From the cell containing the given text, extract its center point as (X, Y) coordinate. 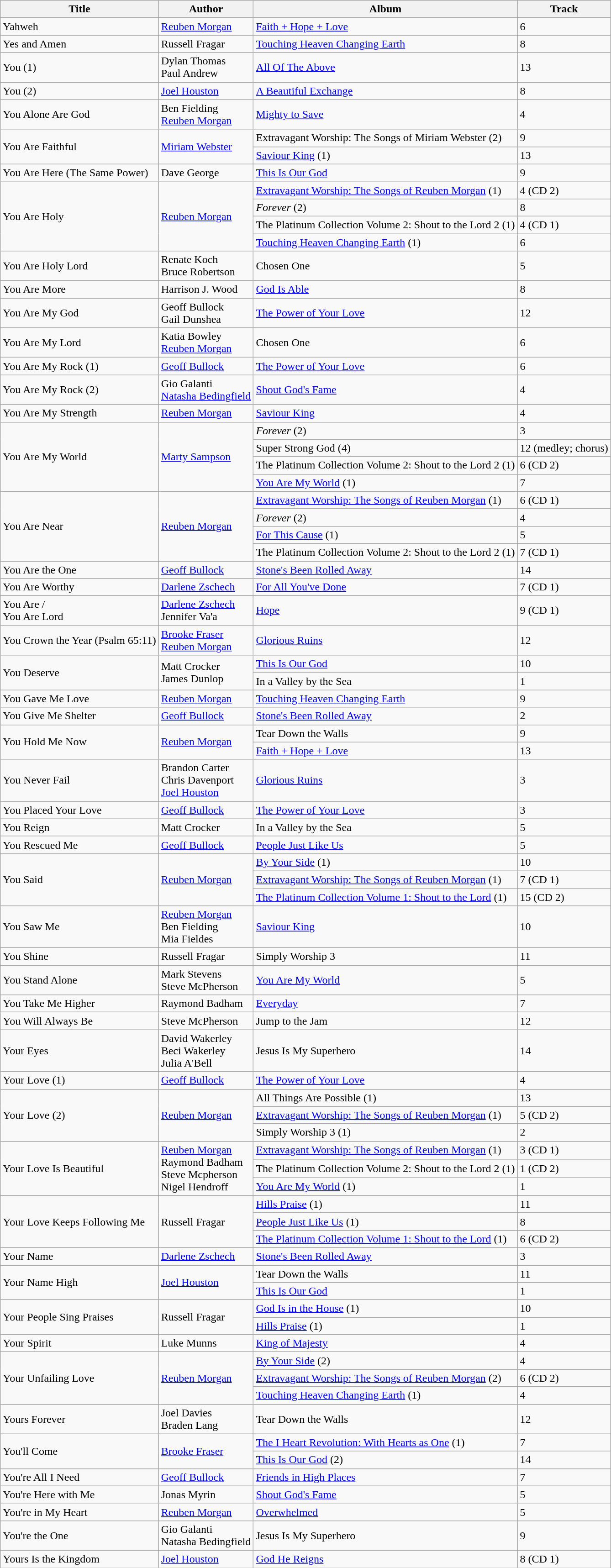
Yours Forever (79, 1419)
Yours Is the Kingdom (79, 1559)
You (2) (79, 91)
Marty Sampson (206, 457)
Brandon Carter Chris Davenport Joel Houston (206, 780)
You Are Worthy (79, 587)
Luke Munns (206, 1343)
You Are Near (79, 526)
Friends in High Places (385, 1477)
People Just Like Us (385, 845)
Your Spirit (79, 1343)
You Are the One (79, 569)
You Hold Me Now (79, 742)
Brooke Fraser (206, 1451)
Dave George (206, 173)
Ben Fielding Reuben Morgan (206, 114)
All Things Are Possible (1) (385, 1098)
God Is in the House (1) (385, 1309)
4 (CD 1) (564, 225)
Matt Crocker (206, 827)
You Reign (79, 827)
You Give Me Shelter (79, 716)
Author (206, 9)
Mighty to Save (385, 114)
You're All I Need (79, 1477)
Super Strong God (4) (385, 448)
Your People Sing Praises (79, 1317)
A Beautiful Exchange (385, 91)
You Are Here (The Same Power) (79, 173)
You're in My Heart (79, 1512)
You Said (79, 879)
You Are Holy Lord (79, 266)
Darlene Zschech Jennifer Va'a (206, 611)
You Are My God (79, 313)
Harrison J. Wood (206, 289)
15 (CD 2) (564, 897)
By Your Side (2) (385, 1361)
Steve McPherson (206, 1021)
Simply Worship 3 (1) (385, 1132)
King of Majesty (385, 1343)
You Saw Me (79, 927)
David Wakerley Beci Wakerley Julia A'Bell (206, 1051)
Raymond Badham (206, 1004)
Jonas Myrin (206, 1494)
You Alone Are God (79, 114)
Your Name (79, 1256)
Yes and Amen (79, 44)
Title (79, 9)
This Is Our God (2) (385, 1460)
You Are More (79, 289)
People Just Like Us (1) (385, 1221)
You Are My Rock (2) (79, 390)
9 (CD 1) (564, 611)
You Take Me Higher (79, 1004)
Album (385, 9)
Everyday (385, 1004)
Your Love (1) (79, 1080)
You Never Fail (79, 780)
Your Name High (79, 1282)
You (1) (79, 68)
You Are / You Are Lord (79, 611)
God He Reigns (385, 1559)
Track (564, 9)
You Stand Alone (79, 980)
12 (medley; chorus) (564, 448)
You Will Always Be (79, 1021)
You're the One (79, 1535)
Katia Bowley Reuben Morgan (206, 342)
You Crown the Year (Psalm 65:11) (79, 640)
Your Eyes (79, 1051)
Overwhelmed (385, 1512)
For This Cause (1) (385, 535)
5 (CD 2) (564, 1115)
Geoff Bullock Gail Dunshea (206, 313)
Your Love Is Beautiful (79, 1168)
Yahweh (79, 26)
Jump to the Jam (385, 1021)
4 (CD 2) (564, 190)
The I Heart Revolution: With Hearts as One (1) (385, 1442)
You'll Come (79, 1451)
Extravagant Worship: The Songs of Miriam Webster (2) (385, 138)
All Of The Above (385, 68)
Brooke Fraser Reuben Morgan (206, 640)
Extravagant Worship: The Songs of Reuben Morgan (2) (385, 1378)
You Are My Lord (79, 342)
You Gave Me Love (79, 699)
Renate Koch Bruce Robertson (206, 266)
You Deserve (79, 673)
Joel Davies Braden Lang (206, 1419)
You Are My Rock (1) (79, 366)
You Rescued Me (79, 845)
You Placed Your Love (79, 810)
Your Love Keeps Following Me (79, 1221)
Reuben Morgan Ben Fielding Mia Fieldes (206, 927)
Matt Crocker James Dunlop (206, 673)
Miriam Webster (206, 147)
You Are Faithful (79, 147)
Your Love (2) (79, 1115)
You Shine (79, 957)
1 (CD 2) (564, 1168)
For All You've Done (385, 587)
Mark Stevens Steve McPherson (206, 980)
By Your Side (1) (385, 862)
8 (CD 1) (564, 1559)
Saviour King (1) (385, 155)
Hope (385, 611)
You're Here with Me (79, 1494)
God Is Able (385, 289)
Your Unfailing Love (79, 1378)
You Are Holy (79, 216)
Dylan Thomas Paul Andrew (206, 68)
You Are My Strength (79, 413)
3 (CD 1) (564, 1150)
Reuben Morgan Raymond Badham Steve Mcpherson Nigel Hendroff (206, 1168)
6 (CD 1) (564, 500)
Simply Worship 3 (385, 957)
